Pinpoint the cell where the given text exists, returning its [x, y] midpoint coordinate. 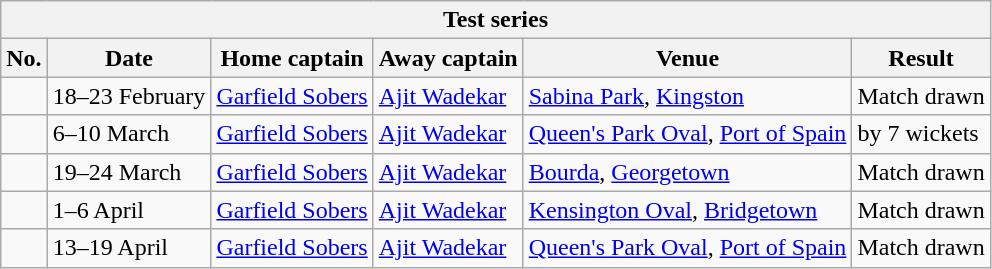
No. [24, 58]
Kensington Oval, Bridgetown [688, 210]
by 7 wickets [921, 134]
Date [129, 58]
6–10 March [129, 134]
Test series [496, 20]
18–23 February [129, 96]
19–24 March [129, 172]
Bourda, Georgetown [688, 172]
Venue [688, 58]
Result [921, 58]
13–19 April [129, 248]
Sabina Park, Kingston [688, 96]
Home captain [292, 58]
1–6 April [129, 210]
Away captain [448, 58]
